Locate the cell with the specified text and output its [x, y] center coordinate. 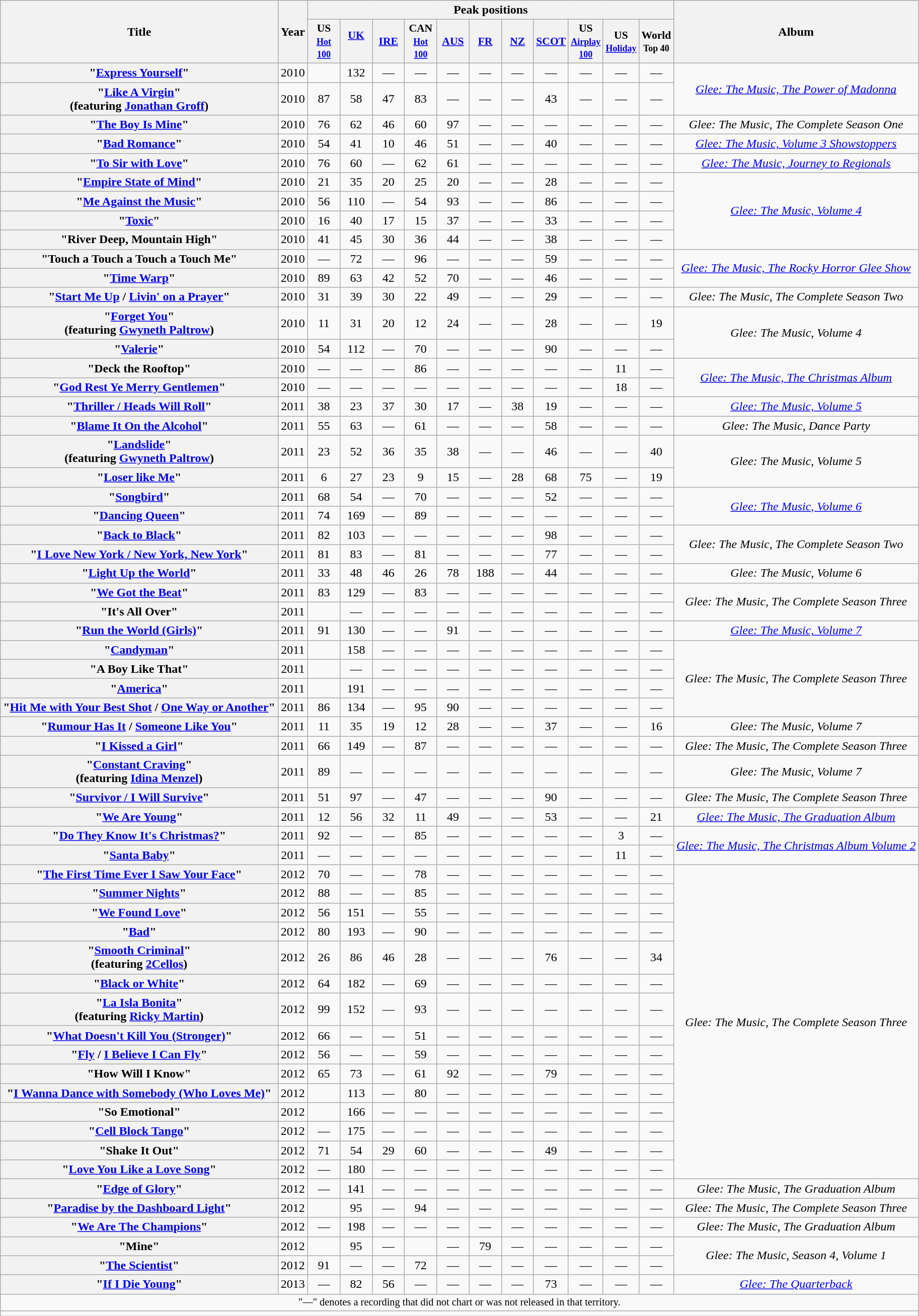
182 [356, 983]
77 [551, 554]
48 [356, 573]
25 [421, 182]
"Santa Baby" [139, 855]
134 [356, 707]
"It's All Over" [139, 611]
"Start Me Up / Livin' on a Prayer" [139, 297]
"Like A Virgin"(featuring Jonathan Groff) [139, 99]
CAN Hot 100 [421, 41]
"Rumour Has It / Someone Like You" [139, 726]
"God Rest Ye Merry Gentlemen" [139, 387]
149 [356, 745]
Year [293, 32]
"If I Die Young" [139, 1284]
193 [356, 932]
"Cell Block Tango" [139, 1131]
74 [324, 516]
141 [356, 1189]
"I Kissed a Girl" [139, 745]
"Run the World (Girls)" [139, 631]
"Love You Like a Love Song" [139, 1170]
198 [356, 1227]
"So Emotional" [139, 1112]
98 [551, 535]
158 [356, 650]
NZ [517, 41]
22 [421, 297]
USHoliday [621, 41]
6 [324, 478]
"Bad Romance" [139, 144]
SCOT [551, 41]
"I Wanna Dance with Somebody (Who Loves Me)" [139, 1093]
"The Boy Is Mine" [139, 125]
Glee: The Music, The Christmas Album [796, 377]
"I Love New York / New York, New York" [139, 554]
"Edge of Glory" [139, 1189]
18 [621, 387]
43 [551, 99]
45 [356, 240]
WorldTop 40 [656, 41]
"The Scientist" [139, 1265]
"What Doesn't Kill You (Stronger)" [139, 1035]
"Shake It Out" [139, 1150]
96 [421, 259]
"River Deep, Mountain High" [139, 240]
Peak positions [490, 10]
191 [356, 688]
71 [324, 1150]
"Thriller / Heads Will Roll" [139, 406]
Glee: The Music, Dance Party [796, 425]
110 [356, 201]
"Toxic" [139, 220]
"We Got the Beat" [139, 592]
Glee: The Music, The Complete Season One [796, 125]
10 [389, 144]
94 [421, 1208]
Title [139, 32]
132 [356, 72]
151 [356, 912]
2013 [293, 1284]
"Valerie" [139, 349]
"Survivor / I Will Survive" [139, 798]
39 [356, 297]
"Me Against the Music" [139, 201]
112 [356, 349]
UK [356, 41]
103 [356, 535]
US Hot 100 [324, 41]
"Fly / I Believe I Can Fly" [139, 1054]
IRE [389, 41]
"Light Up the World" [139, 573]
Glee: The Music, The Christmas Album Volume 2 [796, 845]
"Loser like Me" [139, 478]
53 [551, 817]
Glee: The Music, Journey to Regionals [796, 163]
"Candyman" [139, 650]
Glee: The Music, Season 4, Volume 1 [796, 1256]
129 [356, 592]
"Paradise by the Dashboard Light" [139, 1208]
65 [324, 1073]
"We Are The Champions" [139, 1227]
"We Are Young" [139, 817]
169 [356, 516]
99 [324, 1010]
"To Sir with Love" [139, 163]
32 [389, 817]
42 [389, 278]
75 [586, 478]
"La Isla Bonita"(featuring Ricky Martin) [139, 1010]
69 [421, 983]
Album [796, 32]
"Landslide"(featuring Gwyneth Paltrow) [139, 452]
"Time Warp" [139, 278]
AUS [453, 41]
"America" [139, 688]
"Songbird" [139, 497]
3 [621, 836]
88 [324, 893]
180 [356, 1170]
166 [356, 1112]
"Mine" [139, 1246]
"Smooth Criminal"(featuring 2Cellos) [139, 957]
"Forget You"(featuring Gwyneth Paltrow) [139, 323]
"Dancing Queen" [139, 516]
"Touch a Touch a Touch a Touch Me" [139, 259]
"—" denotes a recording that did not chart or was not released in that territory. [459, 1302]
24 [453, 323]
130 [356, 631]
Glee: The Music, The Rocky Horror Glee Show [796, 268]
Glee: The Quarterback [796, 1284]
USAirplay 100 [586, 41]
"Black or White" [139, 983]
113 [356, 1093]
64 [324, 983]
152 [356, 1010]
"Deck the Rooftop" [139, 368]
175 [356, 1131]
"The First Time Ever I Saw Your Face" [139, 874]
"Back to Black" [139, 535]
"How Will I Know" [139, 1073]
"Express Yourself" [139, 72]
34 [656, 957]
Glee: The Music, The Power of Madonna [796, 89]
"Empire State of Mind" [139, 182]
9 [421, 478]
"Summer Nights" [139, 893]
"Do They Know It's Christmas?" [139, 836]
"A Boy Like That" [139, 669]
"Blame It On the Alcohol" [139, 425]
188 [485, 573]
"Bad" [139, 932]
"We Found Love" [139, 912]
"Hit Me with Your Best Shot / One Way or Another" [139, 707]
FR [485, 41]
27 [356, 478]
"Constant Craving"(featuring Idina Menzel) [139, 772]
Glee: The Music, Volume 3 Showstoppers [796, 144]
